Search for the cell housing the specified text and yield its (X, Y) center coordinate. 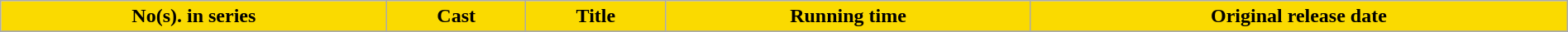
No(s). in series (194, 16)
Original release date (1299, 16)
Cast (457, 16)
Title (595, 16)
Running time (848, 16)
